Locate the cell with the specified text and output its [x, y] center coordinate. 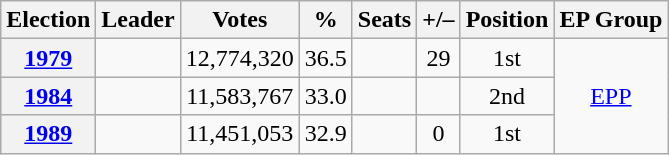
0 [438, 134]
36.5 [326, 58]
32.9 [326, 134]
1979 [48, 58]
1989 [48, 134]
EPP [611, 96]
33.0 [326, 96]
1984 [48, 96]
Election [48, 20]
2nd [507, 96]
11,451,053 [240, 134]
12,774,320 [240, 58]
Leader [138, 20]
29 [438, 58]
EP Group [611, 20]
Seats [384, 20]
+/– [438, 20]
Position [507, 20]
11,583,767 [240, 96]
% [326, 20]
Votes [240, 20]
